Search for the cell housing the specified text and yield its [X, Y] center coordinate. 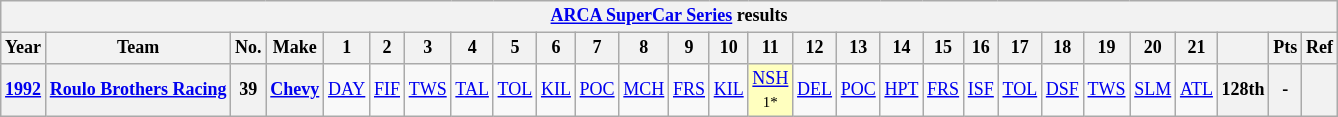
DSF [1062, 90]
13 [858, 48]
MCH [644, 90]
SLM [1153, 90]
5 [514, 48]
Year [24, 48]
Make [295, 48]
7 [597, 48]
4 [472, 48]
Roulo Brothers Racing [138, 90]
- [1286, 90]
1 [347, 48]
9 [690, 48]
8 [644, 48]
12 [815, 48]
11 [770, 48]
TAL [472, 90]
6 [556, 48]
Ref [1320, 48]
128th [1243, 90]
10 [728, 48]
3 [428, 48]
2 [388, 48]
1992 [24, 90]
DEL [815, 90]
14 [902, 48]
ISF [980, 90]
Team [138, 48]
20 [1153, 48]
Pts [1286, 48]
No. [248, 48]
17 [1020, 48]
ATL [1197, 90]
15 [944, 48]
FIF [388, 90]
16 [980, 48]
ARCA SuperCar Series results [670, 16]
DAY [347, 90]
18 [1062, 48]
NSH1* [770, 90]
39 [248, 90]
19 [1106, 48]
21 [1197, 48]
Chevy [295, 90]
HPT [902, 90]
